Search for the cell housing the specified text and yield its [x, y] center coordinate. 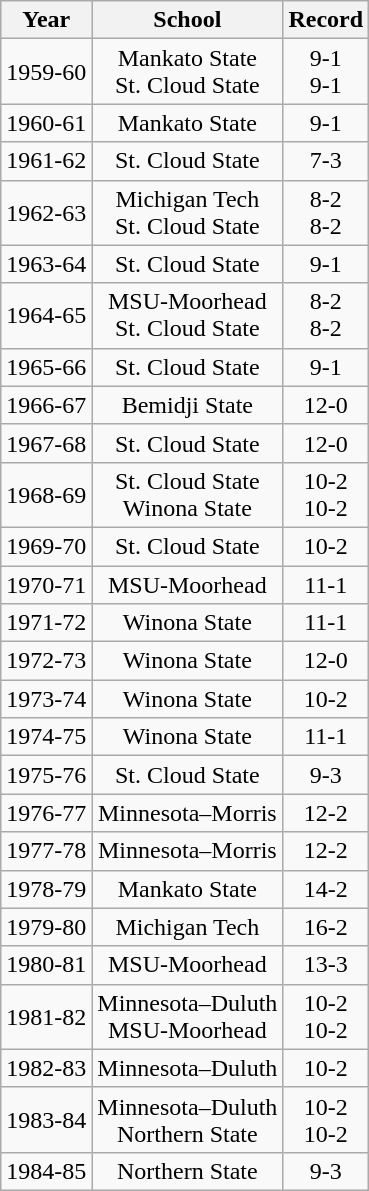
Minnesota–DuluthNorthern State [188, 1120]
1977-78 [46, 851]
1969-70 [46, 546]
1984-85 [46, 1171]
1962-63 [46, 212]
1975-76 [46, 775]
Year [46, 20]
Minnesota–Duluth [188, 1068]
13-3 [326, 965]
14-2 [326, 889]
1980-81 [46, 965]
1982-83 [46, 1068]
1978-79 [46, 889]
St. Cloud StateWinona State [188, 494]
Bemidji State [188, 405]
1960-61 [46, 123]
7-3 [326, 161]
1981-82 [46, 1016]
1974-75 [46, 737]
1971-72 [46, 623]
1959-60 [46, 72]
1963-64 [46, 264]
9-19-1 [326, 72]
Mankato StateSt. Cloud State [188, 72]
1973-74 [46, 699]
1979-80 [46, 927]
1970-71 [46, 585]
Michigan Tech [188, 927]
1968-69 [46, 494]
Minnesota–DuluthMSU-Moorhead [188, 1016]
Record [326, 20]
Northern State [188, 1171]
1983-84 [46, 1120]
1961-62 [46, 161]
School [188, 20]
1972-73 [46, 661]
1965-66 [46, 367]
1976-77 [46, 813]
MSU-MoorheadSt. Cloud State [188, 316]
Michigan TechSt. Cloud State [188, 212]
16-2 [326, 927]
1967-68 [46, 443]
1964-65 [46, 316]
1966-67 [46, 405]
